Scan for the cell matching the given text and deliver its (x, y) coordinate at center. 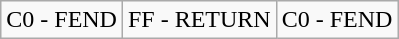
FF - RETURN (199, 20)
